Return (X, Y) of the center of cell containing provided text 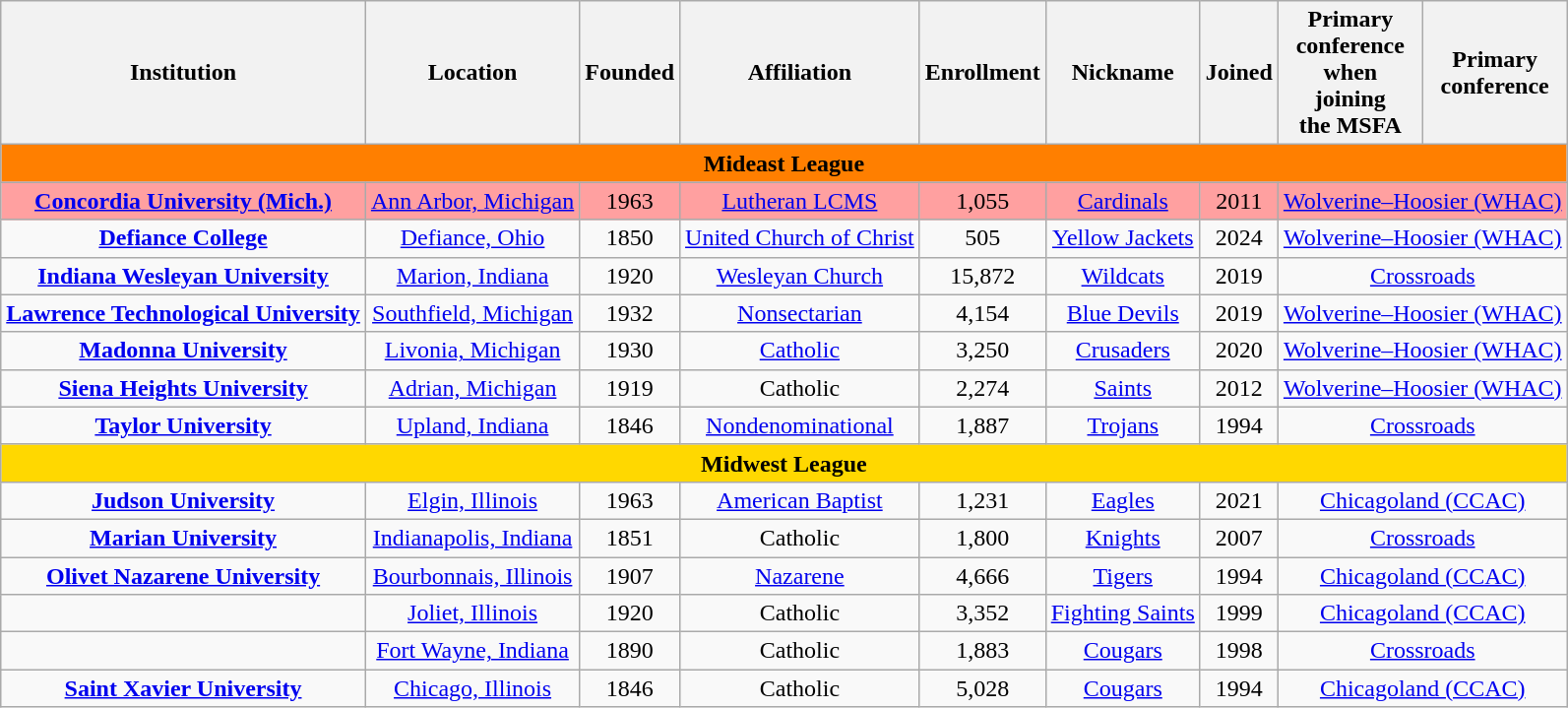
Nondenominational (800, 425)
Southfield, Michigan (472, 313)
Judson University (183, 500)
Taylor University (183, 425)
1998 (1238, 651)
American Baptist (800, 500)
Institution (183, 73)
Fighting Saints (1122, 613)
505 (982, 238)
Lutheran LCMS (800, 201)
1851 (630, 538)
Defiance, Ohio (472, 238)
1850 (630, 238)
2011 (1238, 201)
Primaryconference (1494, 73)
Affiliation (800, 73)
Knights (1122, 538)
4,154 (982, 313)
Wesleyan Church (800, 276)
2021 (1238, 500)
2024 (1238, 238)
Wildcats (1122, 276)
Chicago, Illinois (472, 688)
Primaryconferencewhenjoiningthe MSFA (1350, 73)
2,274 (982, 388)
Joined (1238, 73)
Trojans (1122, 425)
Indiana Wesleyan University (183, 276)
1907 (630, 576)
Saint Xavier University (183, 688)
Tigers (1122, 576)
1,883 (982, 651)
1890 (630, 651)
Defiance College (183, 238)
Concordia University (Mich.) (183, 201)
Fort Wayne, Indiana (472, 651)
Indianapolis, Indiana (472, 538)
1,231 (982, 500)
Yellow Jackets (1122, 238)
5,028 (982, 688)
Blue Devils (1122, 313)
Lawrence Technological University (183, 313)
2020 (1238, 351)
2012 (1238, 388)
Siena Heights University (183, 388)
15,872 (982, 276)
1999 (1238, 613)
Nazarene (800, 576)
1932 (630, 313)
Joliet, Illinois (472, 613)
Elgin, Illinois (472, 500)
Livonia, Michigan (472, 351)
4,666 (982, 576)
United Church of Christ (800, 238)
Eagles (1122, 500)
Enrollment (982, 73)
Bourbonnais, Illinois (472, 576)
Upland, Indiana (472, 425)
Nickname (1122, 73)
Mideast League (784, 163)
Adrian, Michigan (472, 388)
Nonsectarian (800, 313)
1,055 (982, 201)
1930 (630, 351)
Midwest League (784, 463)
1,887 (982, 425)
Crusaders (1122, 351)
Marion, Indiana (472, 276)
Founded (630, 73)
Ann Arbor, Michigan (472, 201)
1,800 (982, 538)
Olivet Nazarene University (183, 576)
Location (472, 73)
1919 (630, 388)
2007 (1238, 538)
3,352 (982, 613)
3,250 (982, 351)
Madonna University (183, 351)
Marian University (183, 538)
Saints (1122, 388)
Cardinals (1122, 201)
